Detect which cell encompasses the target text, then output its [X, Y] center coordinate. 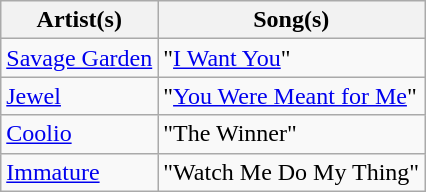
"I Want You" [292, 58]
"Watch Me Do My Thing" [292, 172]
Immature [80, 172]
"You Were Meant for Me" [292, 96]
Jewel [80, 96]
"The Winner" [292, 134]
Savage Garden [80, 58]
Artist(s) [80, 20]
Song(s) [292, 20]
Coolio [80, 134]
